Find where the given text appears and provide that cell's center as [x, y] coordinate. 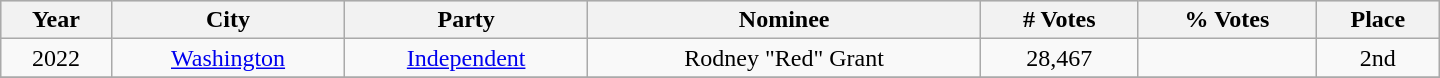
% Votes [1226, 20]
Year [56, 20]
City [228, 20]
Rodney "Red" Grant [784, 58]
Washington [228, 58]
Party [466, 20]
28,467 [1059, 58]
2022 [56, 58]
# Votes [1059, 20]
2nd [1378, 58]
Nominee [784, 20]
Place [1378, 20]
Independent [466, 58]
